Return the (X, Y) coordinate for the center point of the cell that contains the specified text.  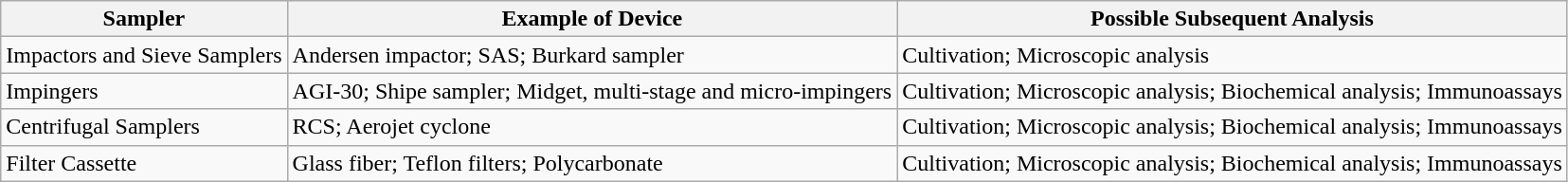
Cultivation; Microscopic analysis (1233, 55)
AGI-30; Shipe sampler; Midget, multi-stage and micro-impingers (592, 91)
Glass fiber; Teflon filters; Polycarbonate (592, 163)
Andersen impactor; SAS; Burkard sampler (592, 55)
Sampler (144, 19)
RCS; Aerojet cyclone (592, 127)
Filter Cassette (144, 163)
Impingers (144, 91)
Possible Subsequent Analysis (1233, 19)
Centrifugal Samplers (144, 127)
Example of Device (592, 19)
Impactors and Sieve Samplers (144, 55)
